Provide the (x, y) coordinate of the cell's center where the given text is located.  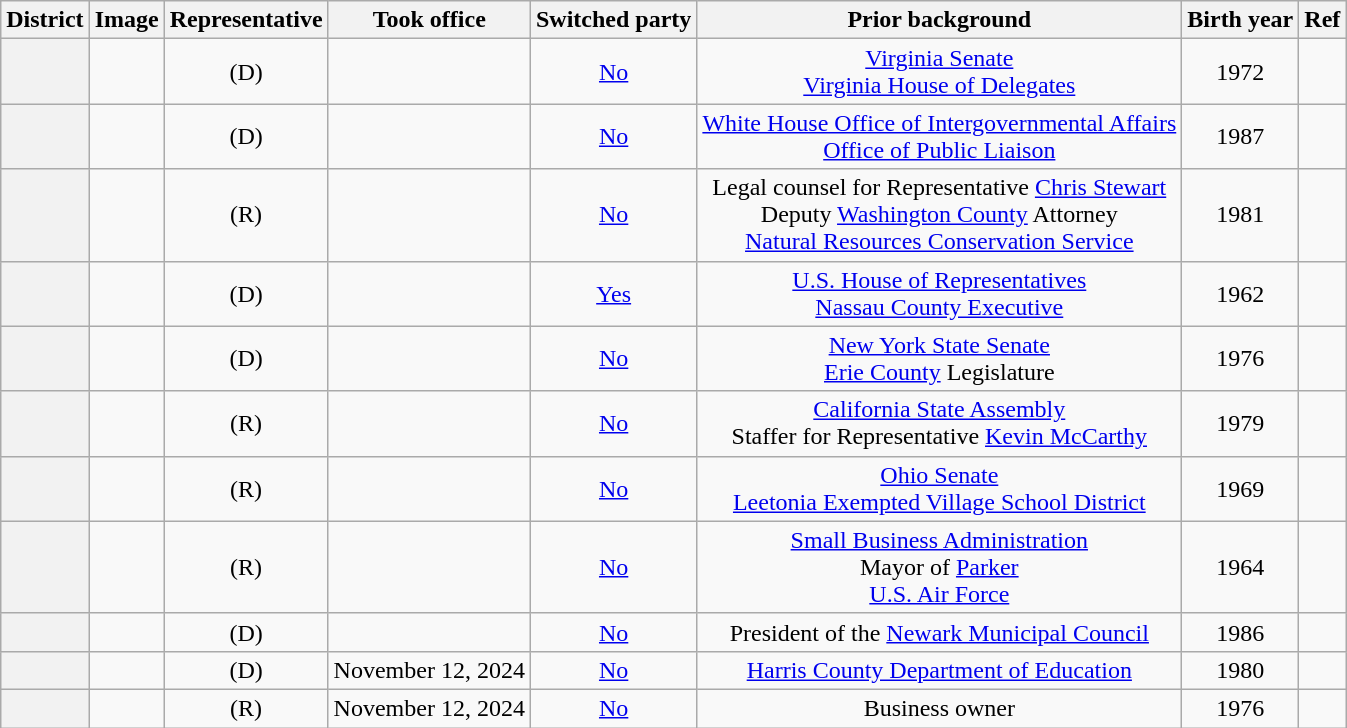
Ref (1322, 20)
Ohio SenateLeetonia Exempted Village School District (940, 488)
1964 (1240, 567)
District (45, 20)
1979 (1240, 424)
Prior background (940, 20)
1987 (1240, 136)
Virginia SenateVirginia House of Delegates (940, 72)
Took office (429, 20)
1981 (1240, 215)
1980 (1240, 670)
Birth year (1240, 20)
California State AssemblyStaffer for Representative Kevin McCarthy (940, 424)
Harris County Department of Education (940, 670)
Switched party (613, 20)
Small Business AdministrationMayor of ParkerU.S. Air Force (940, 567)
1969 (1240, 488)
New York State SenateErie County Legislature (940, 358)
1986 (1240, 632)
White House Office of Intergovernmental AffairsOffice of Public Liaison (940, 136)
1962 (1240, 294)
Business owner (940, 708)
Representative (246, 20)
President of the Newark Municipal Council (940, 632)
Image (126, 20)
1972 (1240, 72)
U.S. House of RepresentativesNassau County Executive (940, 294)
Legal counsel for Representative Chris StewartDeputy Washington County AttorneyNatural Resources Conservation Service (940, 215)
Yes (613, 294)
